Identify which cell holds the provided text, then report its [X, Y] central coordinate. 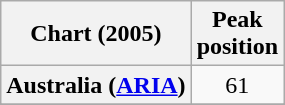
61 [237, 85]
Australia (ARIA) [96, 85]
Peakposition [237, 34]
Chart (2005) [96, 34]
